Capture the cell that displays the provided text and extract its (x, y) central coordinate. 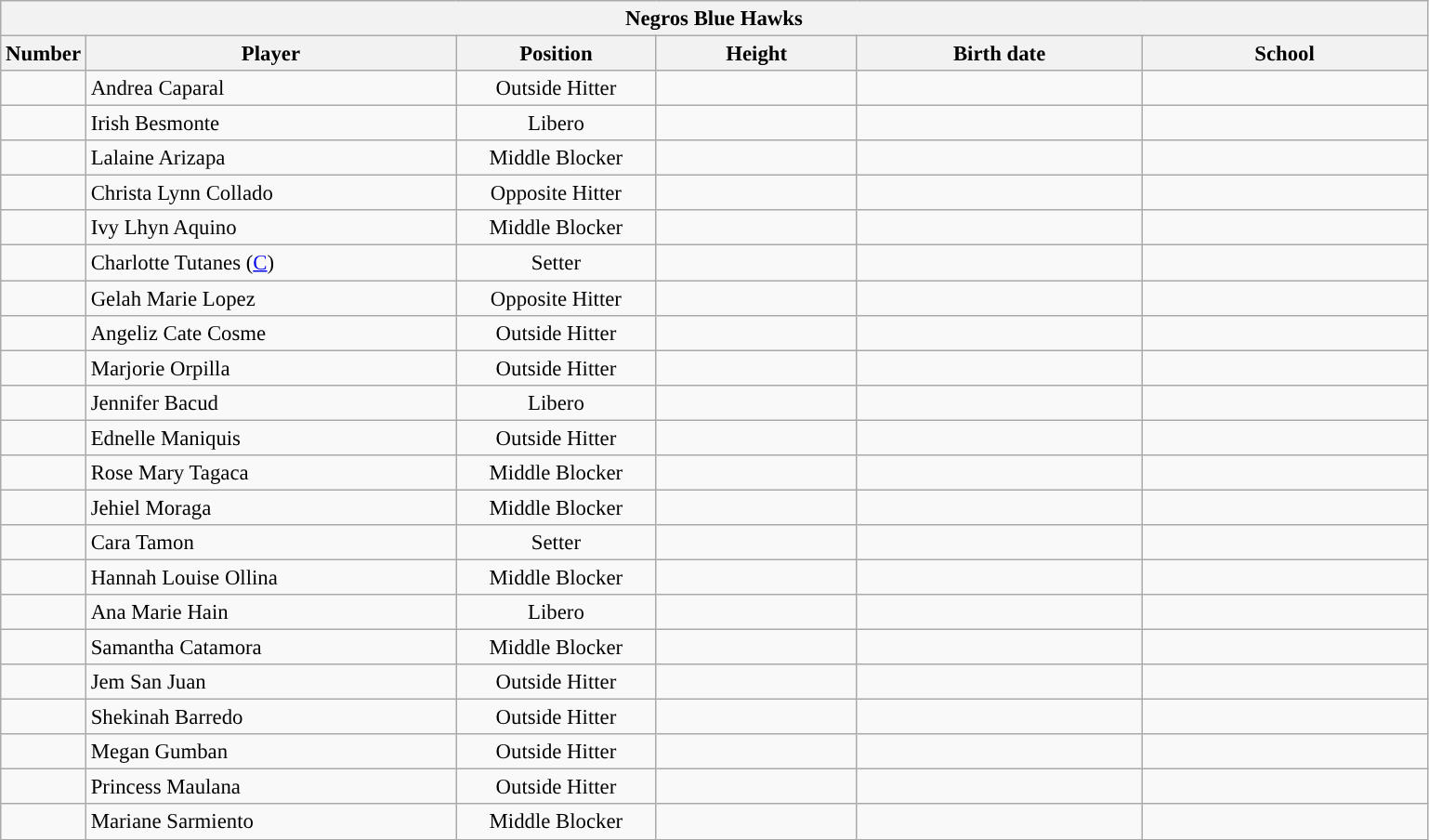
Negros Blue Hawks (714, 19)
Position (557, 54)
Irish Besmonte (270, 124)
Lalaine Arizapa (270, 158)
Gelah Marie Lopez (270, 298)
Jennifer Bacud (270, 402)
Ednelle Maniquis (270, 438)
Ana Marie Hain (270, 612)
Height (756, 54)
Christa Lynn Collado (270, 193)
Megan Gumban (270, 752)
Player (270, 54)
Mariane Sarmiento (270, 822)
Shekinah Barredo (270, 717)
School (1284, 54)
Number (44, 54)
Hannah Louise Ollina (270, 577)
Jem San Juan (270, 682)
Andrea Caparal (270, 88)
Rose Mary Tagaca (270, 473)
Charlotte Tutanes (C) (270, 263)
Cara Tamon (270, 543)
Ivy Lhyn Aquino (270, 228)
Angeliz Cate Cosme (270, 333)
Jehiel Moraga (270, 507)
Marjorie Orpilla (270, 368)
Princess Maulana (270, 787)
Samantha Catamora (270, 648)
Birth date (1000, 54)
